From the cell containing the given text, extract its center point as [X, Y] coordinate. 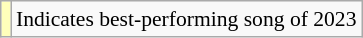
Indicates best-performing song of 2023 [186, 19]
